Identify which cell holds the provided text, then report its [x, y] central coordinate. 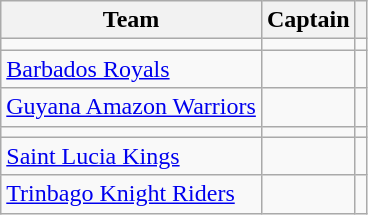
Captain [308, 20]
Team [132, 20]
Saint Lucia Kings [132, 156]
Guyana Amazon Warriors [132, 107]
Barbados Royals [132, 69]
Trinbago Knight Riders [132, 194]
